Provide the [X, Y] coordinate of the cell's center where the given text is located.  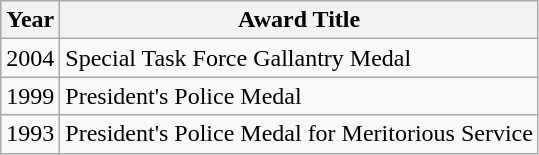
1993 [30, 134]
Year [30, 20]
2004 [30, 58]
President's Police Medal [300, 96]
1999 [30, 96]
Award Title [300, 20]
Special Task Force Gallantry Medal [300, 58]
President's Police Medal for Meritorious Service [300, 134]
